Determine the (x, y) coordinate at the center of the cell enclosing the given text.  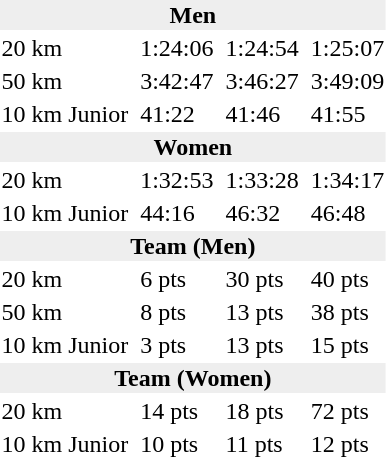
38 pts (347, 312)
3:49:09 (347, 81)
Team (Men) (193, 246)
72 pts (347, 411)
18 pts (262, 411)
6 pts (177, 279)
30 pts (262, 279)
41:22 (177, 114)
3:42:47 (177, 81)
1:24:54 (262, 48)
46:48 (347, 213)
8 pts (177, 312)
44:16 (177, 213)
15 pts (347, 345)
41:55 (347, 114)
Team (Women) (193, 378)
3 pts (177, 345)
1:33:28 (262, 180)
1:32:53 (177, 180)
1:34:17 (347, 180)
Women (193, 147)
1:24:06 (177, 48)
46:32 (262, 213)
41:46 (262, 114)
14 pts (177, 411)
Men (193, 15)
40 pts (347, 279)
1:25:07 (347, 48)
3:46:27 (262, 81)
